From the cell containing the given text, extract its center point as (x, y) coordinate. 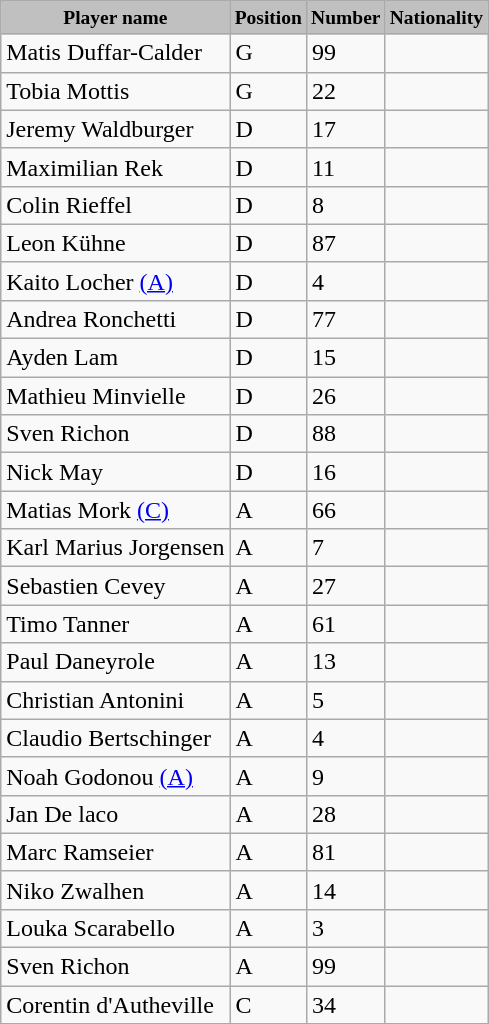
61 (346, 624)
28 (346, 814)
9 (346, 776)
Colin Rieffel (116, 205)
Louka Scarabello (116, 928)
Noah Godonou (A) (116, 776)
17 (346, 129)
Number (346, 18)
Sebastien Cevey (116, 586)
Andrea Ronchetti (116, 319)
77 (346, 319)
Kaito Locher (A) (116, 281)
Karl Marius Jorgensen (116, 548)
Niko Zwalhen (116, 890)
27 (346, 586)
88 (346, 434)
Mathieu Minvielle (116, 396)
81 (346, 852)
15 (346, 358)
8 (346, 205)
Claudio Bertschinger (116, 738)
Tobia Mottis (116, 91)
Matias Mork (C) (116, 510)
Marc Ramseier (116, 852)
Ayden Lam (116, 358)
11 (346, 167)
22 (346, 91)
Christian Antonini (116, 700)
Nationality (436, 18)
34 (346, 1005)
13 (346, 662)
Corentin d'Autheville (116, 1005)
Maximilian Rek (116, 167)
Nick May (116, 472)
Timo Tanner (116, 624)
Jeremy Waldburger (116, 129)
C (268, 1005)
87 (346, 243)
Leon Kühne (116, 243)
14 (346, 890)
7 (346, 548)
5 (346, 700)
Matis Duffar-Calder (116, 53)
Position (268, 18)
Paul Daneyrole (116, 662)
Player name (116, 18)
16 (346, 472)
66 (346, 510)
26 (346, 396)
3 (346, 928)
Jan De laco (116, 814)
